From the cell containing the given text, extract its center point as [X, Y] coordinate. 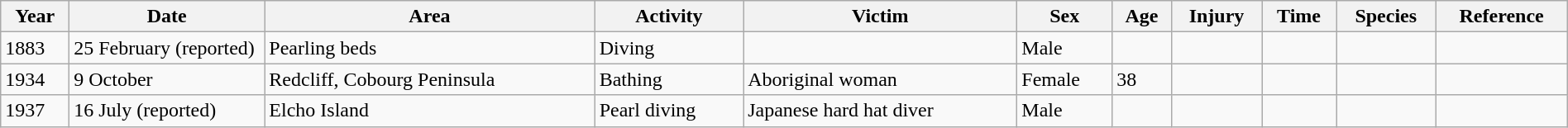
Activity [668, 17]
1934 [35, 79]
16 July (reported) [167, 111]
1937 [35, 111]
Injury [1216, 17]
Pearl diving [668, 111]
Elcho Island [430, 111]
Area [430, 17]
38 [1142, 79]
Pearling beds [430, 48]
Reference [1502, 17]
Victim [880, 17]
1883 [35, 48]
Aboriginal woman [880, 79]
Time [1299, 17]
Age [1142, 17]
Date [167, 17]
Species [1386, 17]
Female [1065, 79]
Sex [1065, 17]
Japanese hard hat diver [880, 111]
Bathing [668, 79]
25 February (reported) [167, 48]
Redcliff, Cobourg Peninsula [430, 79]
Year [35, 17]
9 October [167, 79]
Diving [668, 48]
